Identify which cell holds the provided text, then report its [X, Y] central coordinate. 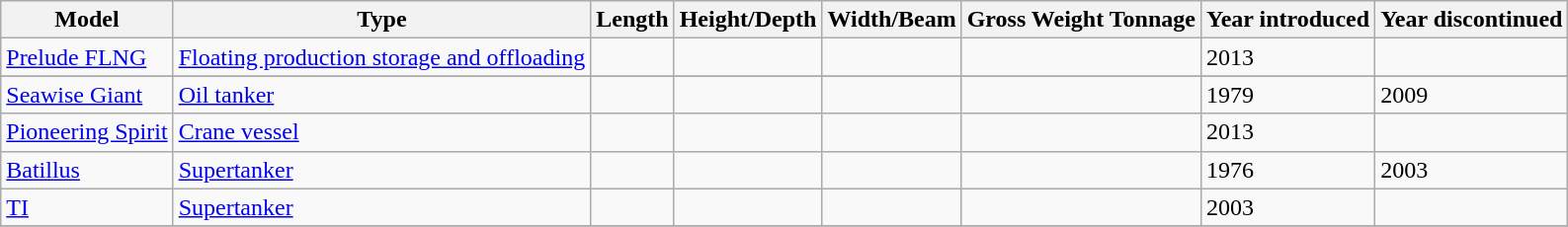
1976 [1287, 170]
Year introduced [1287, 20]
Length [632, 20]
Crane vessel [381, 132]
Model [87, 20]
2009 [1472, 95]
Type [381, 20]
Height/Depth [748, 20]
TI [87, 207]
Oil tanker [381, 95]
Gross Weight Tonnage [1081, 20]
Seawise Giant [87, 95]
Floating production storage and offloading [381, 57]
Pioneering Spirit [87, 132]
Batillus [87, 170]
Width/Beam [891, 20]
1979 [1287, 95]
Prelude FLNG [87, 57]
Year discontinued [1472, 20]
